Output the (X, Y) coordinate of the center of the cell containing the given text.  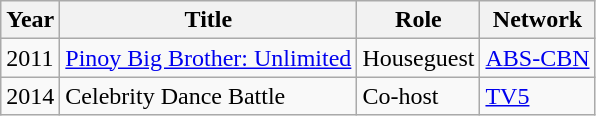
TV5 (538, 96)
Pinoy Big Brother: Unlimited (208, 58)
ABS-CBN (538, 58)
2014 (30, 96)
Celebrity Dance Battle (208, 96)
Role (418, 20)
Title (208, 20)
Year (30, 20)
2011 (30, 58)
Co-host (418, 96)
Network (538, 20)
Houseguest (418, 58)
